Return (X, Y) of the center of cell containing provided text 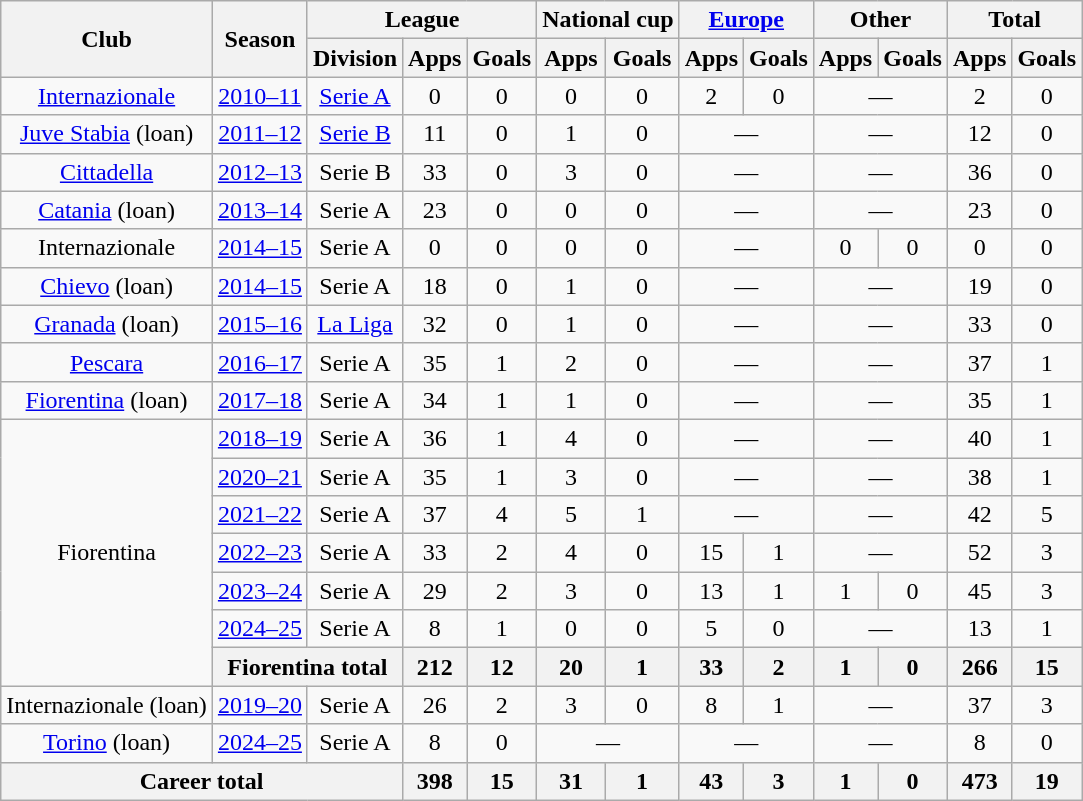
2013–14 (260, 210)
2012–13 (260, 172)
2021–22 (260, 515)
18 (435, 286)
Club (107, 39)
398 (435, 781)
Granada (loan) (107, 324)
League (422, 20)
52 (979, 553)
26 (435, 705)
2016–17 (260, 362)
31 (571, 781)
2017–18 (260, 400)
43 (711, 781)
Other (880, 20)
42 (979, 515)
Juve Stabia (loan) (107, 134)
Europe (746, 20)
Fiorentina total (307, 667)
2015–16 (260, 324)
212 (435, 667)
Chievo (loan) (107, 286)
2018–19 (260, 438)
La Liga (354, 324)
Career total (202, 781)
2022–23 (260, 553)
Cittadella (107, 172)
Fiorentina (107, 552)
38 (979, 477)
2019–20 (260, 705)
Total (1014, 20)
32 (435, 324)
Pescara (107, 362)
34 (435, 400)
473 (979, 781)
Season (260, 39)
2020–21 (260, 477)
Division (354, 58)
2011–12 (260, 134)
40 (979, 438)
266 (979, 667)
2023–24 (260, 591)
11 (435, 134)
Torino (loan) (107, 743)
2010–11 (260, 96)
45 (979, 591)
20 (571, 667)
Fiorentina (loan) (107, 400)
National cup (608, 20)
Catania (loan) (107, 210)
29 (435, 591)
Internazionale (loan) (107, 705)
